Return (X, Y) of the center of cell containing provided text 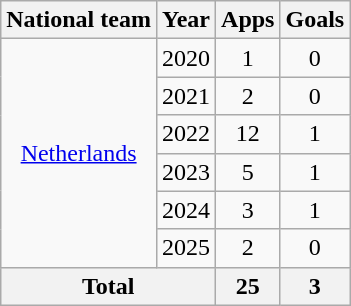
2025 (186, 248)
2024 (186, 210)
National team (79, 20)
Goals (315, 20)
12 (248, 134)
25 (248, 286)
2022 (186, 134)
Year (186, 20)
2023 (186, 172)
Apps (248, 20)
Total (108, 286)
Netherlands (79, 153)
2021 (186, 96)
2020 (186, 58)
5 (248, 172)
